Return (X, Y) of the center of cell containing provided text 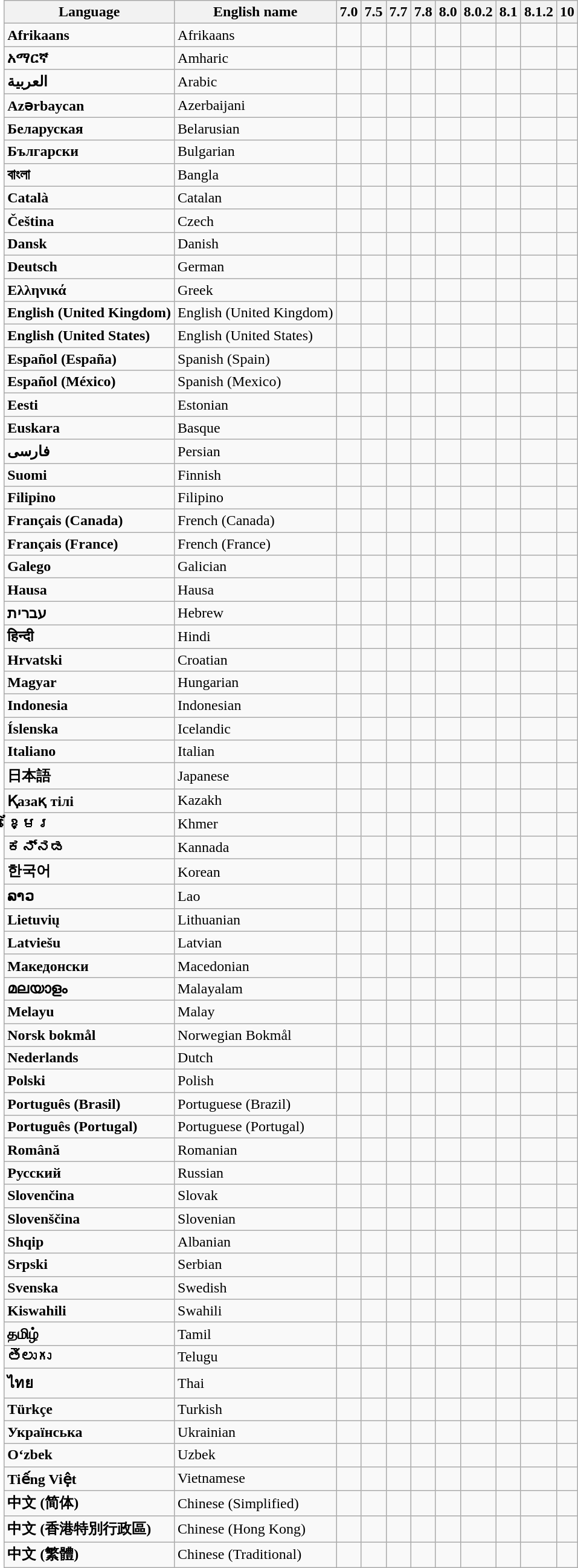
עברית (89, 613)
Ukrainian (255, 1432)
Íslenska (89, 729)
Dutch (255, 1058)
Icelandic (255, 729)
Lithuanian (255, 920)
Belarusian (255, 129)
Khmer (255, 824)
O‘zbek (89, 1455)
Basque (255, 428)
Romanian (255, 1150)
Lietuvių (89, 920)
Malayalam (255, 989)
Portuguese (Brazil) (255, 1104)
Russian (255, 1173)
Indonesia (89, 706)
Serbian (255, 1265)
Amharic (255, 58)
ไทย (89, 1382)
Hebrew (255, 613)
Português (Brasil) (89, 1104)
Nederlands (89, 1058)
Lao (255, 897)
Ελληνικά (89, 289)
German (255, 266)
Language (89, 12)
Czech (255, 221)
7.0 (349, 12)
French (France) (255, 544)
Polski (89, 1081)
Español (México) (89, 382)
Magyar (89, 683)
Русский (89, 1173)
Azerbaijani (255, 105)
Swedish (255, 1288)
Swahili (255, 1311)
Indonesian (255, 706)
Arabic (255, 82)
Finnish (255, 474)
한국어 (89, 871)
Galician (255, 567)
Қазақ тілі (89, 801)
മലയാളം (89, 989)
Latvian (255, 943)
Croatian (255, 659)
Kazakh (255, 801)
Vietnamese (255, 1479)
Español (España) (89, 359)
Estonian (255, 405)
Hindi (255, 636)
Tamil (255, 1334)
Italian (255, 752)
8.1.2 (539, 12)
Latviešu (89, 943)
Italiano (89, 752)
中文 (香港特別行政區) (89, 1529)
Bulgarian (255, 152)
Malay (255, 1011)
Bangla (255, 175)
Suomi (89, 474)
Japanese (255, 776)
8.1 (509, 12)
Svenska (89, 1288)
Albanian (255, 1242)
Українська (89, 1432)
Euskara (89, 428)
Korean (255, 871)
Hrvatski (89, 659)
Slovenčina (89, 1196)
हिन्दी (89, 636)
Slovenščina (89, 1219)
Tiếng Việt (89, 1479)
ខ្មែរ (89, 824)
Slovak (255, 1196)
French (Canada) (255, 521)
Thai (255, 1382)
English name (255, 12)
Catalan (255, 198)
Беларуская (89, 129)
中文 (繁體) (89, 1555)
Uzbek (255, 1455)
Melayu (89, 1011)
Galego (89, 567)
Български (89, 152)
Chinese (Traditional) (255, 1555)
Chinese (Hong Kong) (255, 1529)
Danish (255, 244)
Dansk (89, 244)
ລາວ (89, 897)
Shqip (89, 1242)
Eesti (89, 405)
አማርኛ (89, 58)
தமிழ் (89, 1334)
7.5 (373, 12)
Slovenian (255, 1219)
বাংলা (89, 175)
Macedonian (255, 966)
Spanish (Spain) (255, 359)
中文 (简体) (89, 1503)
Français (Canada) (89, 521)
Français (France) (89, 544)
Norwegian Bokmål (255, 1035)
Čeština (89, 221)
8.0 (448, 12)
ಕನ್ನಡ (89, 847)
Norsk bokmål (89, 1035)
Srpski (89, 1265)
Portuguese (Portugal) (255, 1127)
Deutsch (89, 266)
Polish (255, 1081)
Telugu (255, 1357)
Kannada (255, 847)
Türkçe (89, 1409)
日本語 (89, 776)
తెలుగు (89, 1357)
فارسى (89, 451)
Português (Portugal) (89, 1127)
7.7 (399, 12)
7.8 (423, 12)
العربية (89, 82)
Chinese (Simplified) (255, 1503)
Català (89, 198)
Greek (255, 289)
10 (567, 12)
Hungarian (255, 683)
8.0.2 (478, 12)
Turkish (255, 1409)
Azərbaycan (89, 105)
Kiswahili (89, 1311)
Persian (255, 451)
Македонски (89, 966)
Spanish (Mexico) (255, 382)
Română (89, 1150)
